Output the [X, Y] coordinate of the center of the cell containing the given text.  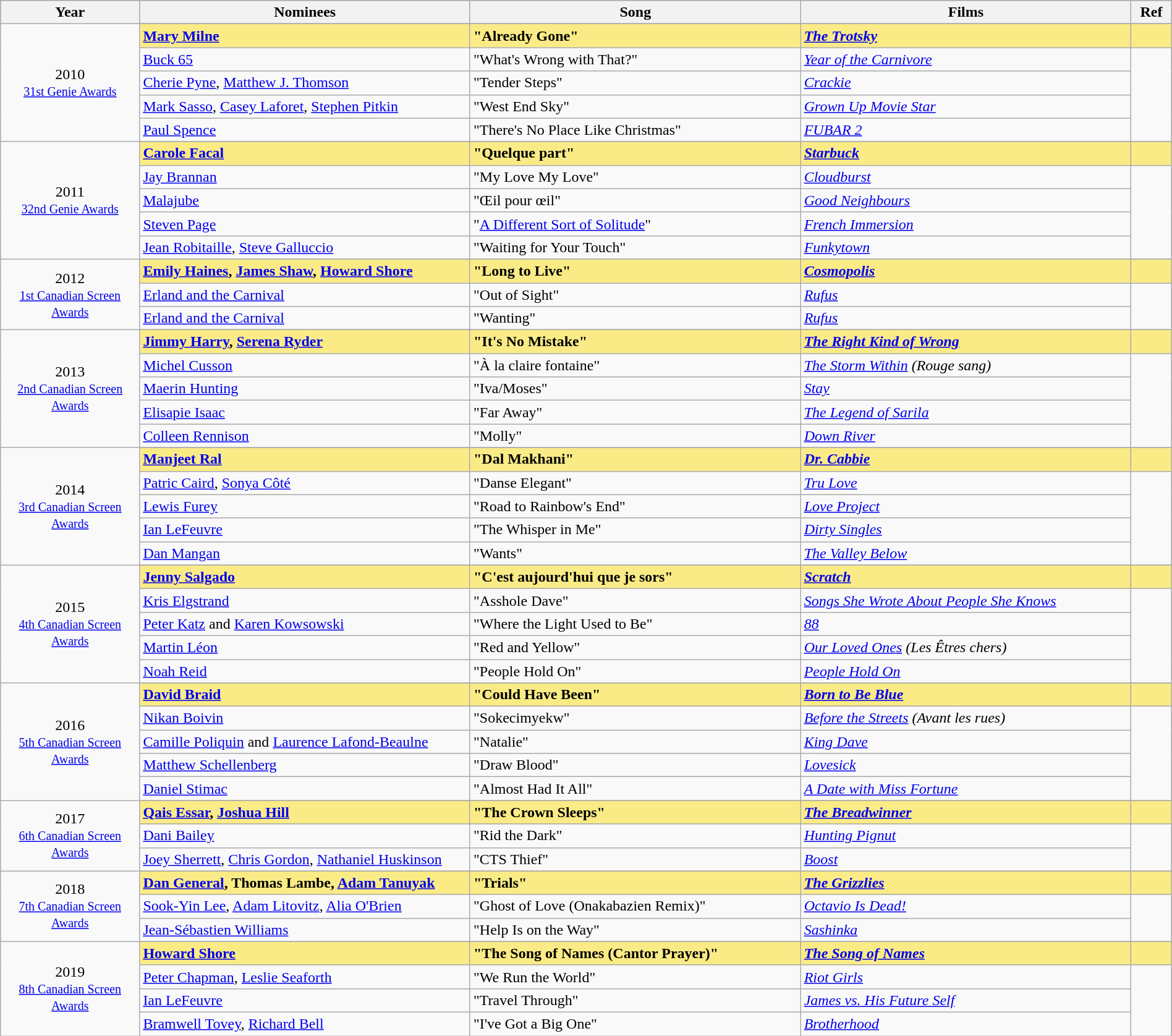
"Natalie" [635, 742]
Michel Cusson [305, 365]
The Valley Below [966, 553]
Song [635, 12]
Crackie [966, 83]
Octavio Is Dead! [966, 906]
French Immersion [966, 224]
Grown Up Movie Star [966, 106]
Year of the Carnivore [966, 59]
Love Project [966, 506]
2014 3rd Canadian Screen Awards [70, 506]
"There's No Place Like Christmas" [635, 130]
Jay Brannan [305, 177]
"Œil pour œil" [635, 200]
The Trotsky [966, 36]
The Legend of Sarila [966, 412]
"The Crown Sleeps" [635, 812]
"Red and Yellow" [635, 647]
Our Loved Ones (Les Êtres chers) [966, 647]
"Molly" [635, 436]
Scratch [966, 577]
Brotherhood [966, 1024]
2013 2nd Canadian Screen Awards [70, 389]
"I've Got a Big One" [635, 1024]
Buck 65 [305, 59]
King Dave [966, 742]
Down River [966, 436]
Hunting Pignut [966, 836]
2019 8th Canadian Screen Awards [70, 988]
"Could Have Been" [635, 695]
Carole Facal [305, 153]
2012 1st Canadian Screen Awards [70, 294]
"Wanting" [635, 318]
David Braid [305, 695]
"CTS Thief" [635, 859]
"Trials" [635, 883]
Paul Spence [305, 130]
Sook-Yin Lee, Adam Litovitz, Alia O'Brien [305, 906]
A Date with Miss Fortune [966, 789]
Colleen Rennison [305, 436]
"What's Wrong with That?" [635, 59]
2015 4th Canadian Screen Awards [70, 624]
Films [966, 12]
Year [70, 12]
The Storm Within (Rouge sang) [966, 365]
Kris Elgstrand [305, 600]
"Iva/Moses" [635, 389]
Martin Léon [305, 647]
The Right Kind of Wrong [966, 342]
Emily Haines, James Shaw, Howard Shore [305, 271]
Elisapie Isaac [305, 412]
"Almost Had It All" [635, 789]
Born to Be Blue [966, 695]
People Hold On [966, 671]
Dani Bailey [305, 836]
Maerin Hunting [305, 389]
"À la claire fontaine" [635, 365]
Jenny Salgado [305, 577]
Sashinka [966, 930]
Dan General, Thomas Lambe, Adam Tanuyak [305, 883]
"It's No Mistake" [635, 342]
"Dal Makhani" [635, 459]
"Far Away" [635, 412]
Tru Love [966, 483]
Mark Sasso, Casey Laforet, Stephen Pitkin [305, 106]
Funkytown [966, 247]
"Road to Rainbow's End" [635, 506]
James vs. His Future Self [966, 1000]
"Danse Elegant" [635, 483]
Lovesick [966, 765]
Joey Sherrett, Chris Gordon, Nathaniel Huskinson [305, 859]
"Already Gone" [635, 36]
"The Song of Names (Cantor Prayer)" [635, 953]
Bramwell Tovey, Richard Bell [305, 1024]
Starbuck [966, 153]
Cosmopolis [966, 271]
Noah Reid [305, 671]
"West End Sky" [635, 106]
The Grizzlies [966, 883]
"Wants" [635, 553]
Lewis Furey [305, 506]
Jean Robitaille, Steve Galluccio [305, 247]
The Breadwinner [966, 812]
2011 32nd Genie Awards [70, 200]
Good Neighbours [966, 200]
Malajube [305, 200]
"A Different Sort of Solitude" [635, 224]
Dirty Singles [966, 530]
Cherie Pyne, Matthew J. Thomson [305, 83]
Peter Chapman, Leslie Seaforth [305, 977]
2018 7th Canadian Screen Awards [70, 906]
"Asshole Dave" [635, 600]
2016 5th Canadian Screen Awards [70, 742]
Jimmy Harry, Serena Ryder [305, 342]
"Rid the Dark" [635, 836]
2010 31st Genie Awards [70, 83]
Mary Milne [305, 36]
"People Hold On" [635, 671]
Patric Caird, Sonya Côté [305, 483]
"Where the Light Used to Be" [635, 624]
Manjeet Ral [305, 459]
"Tender Steps" [635, 83]
Before the Streets (Avant les rues) [966, 718]
"Long to Live" [635, 271]
"Ghost of Love (Onakabazien Remix)" [635, 906]
Camille Poliquin and Laurence Lafond-Beaulne [305, 742]
"Help Is on the Way" [635, 930]
"Quelque part" [635, 153]
"C'est aujourd'hui que je sors" [635, 577]
"We Run the World" [635, 977]
"Draw Blood" [635, 765]
Nominees [305, 12]
Steven Page [305, 224]
Peter Katz and Karen Kowsowski [305, 624]
"My Love My Love" [635, 177]
Songs She Wrote About People She Knows [966, 600]
Daniel Stimac [305, 789]
FUBAR 2 [966, 130]
Qais Essar, Joshua Hill [305, 812]
Riot Girls [966, 977]
Ref [1152, 12]
"Waiting for Your Touch" [635, 247]
The Song of Names [966, 953]
Jean-Sébastien Williams [305, 930]
88 [966, 624]
Howard Shore [305, 953]
Dr. Cabbie [966, 459]
Cloudburst [966, 177]
2017 6th Canadian Screen Awards [70, 836]
Dan Mangan [305, 553]
"Sokecimyekw" [635, 718]
Boost [966, 859]
Nikan Boivin [305, 718]
Matthew Schellenberg [305, 765]
"Out of Sight" [635, 295]
"The Whisper in Me" [635, 530]
"Travel Through" [635, 1000]
Stay [966, 389]
